Return (x, y) of the center of cell containing provided text 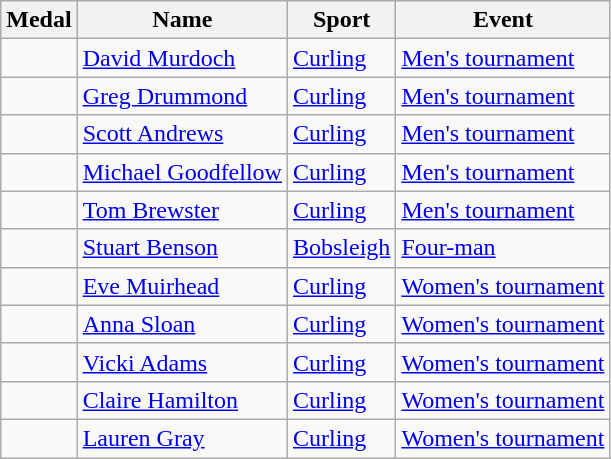
Eve Muirhead (182, 286)
Scott Andrews (182, 134)
Lauren Gray (182, 438)
Tom Brewster (182, 210)
Bobsleigh (341, 248)
Anna Sloan (182, 324)
Stuart Benson (182, 248)
Vicki Adams (182, 362)
Sport (341, 20)
David Murdoch (182, 58)
Medal (39, 20)
Claire Hamilton (182, 400)
Four-man (503, 248)
Event (503, 20)
Greg Drummond (182, 96)
Name (182, 20)
Michael Goodfellow (182, 172)
